Find where the given text appears and provide that cell's center as [X, Y] coordinate. 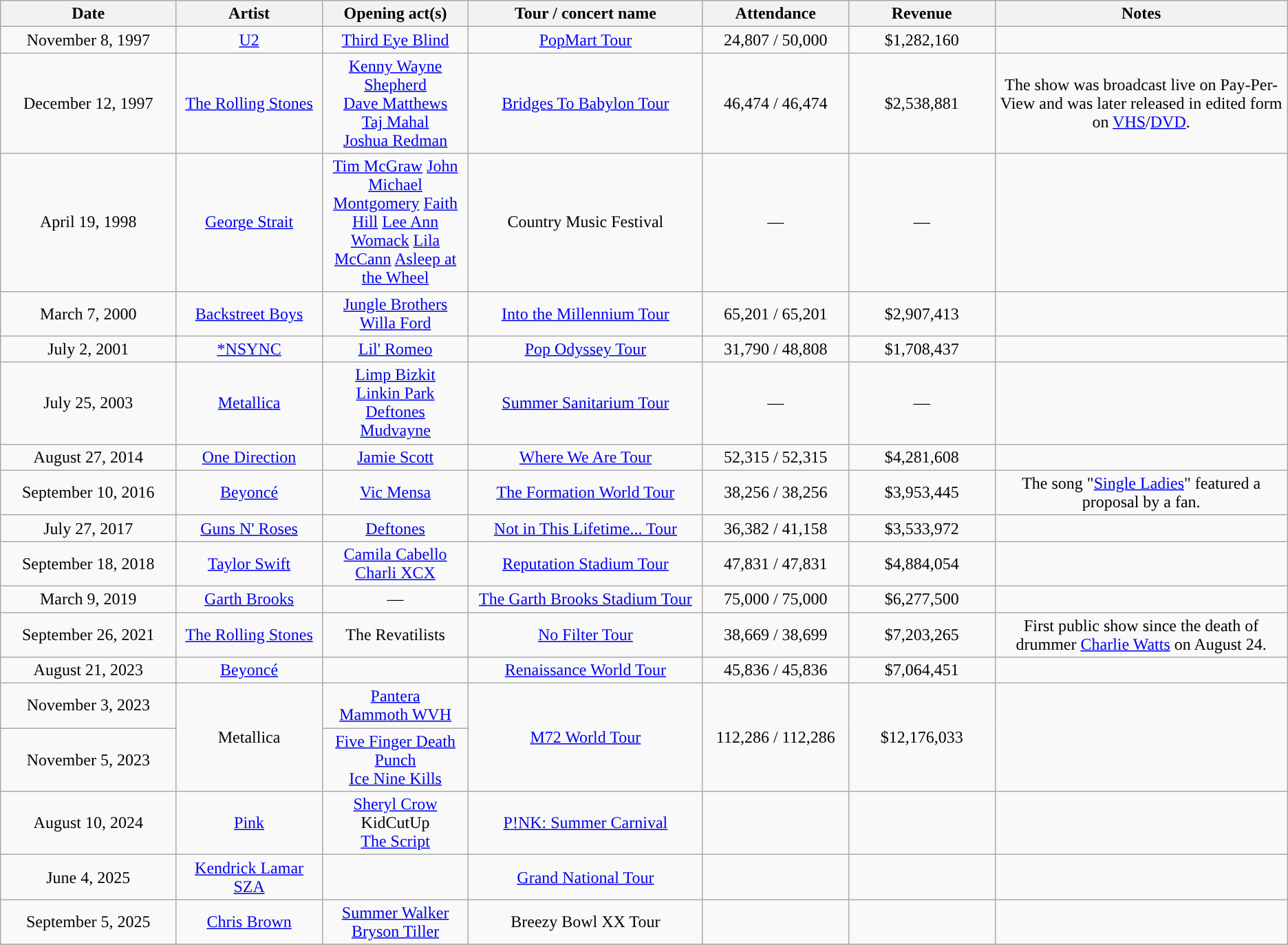
Five Finger Death PunchIce Nine Kills [395, 760]
$6,277,500 [922, 599]
24,807 / 50,000 [776, 40]
Garth Brooks [249, 599]
June 4, 2025 [88, 877]
April 19, 1998 [88, 222]
36,382 / 41,158 [776, 528]
November 3, 2023 [88, 706]
November 8, 1997 [88, 40]
*NSYNC [249, 349]
Date [88, 14]
75,000 / 75,000 [776, 599]
August 27, 2014 [88, 457]
Pop Odyssey Tour [586, 349]
September 18, 2018 [88, 563]
M72 World Tour [586, 738]
38,256 / 38,256 [776, 493]
$7,203,265 [922, 635]
Artist [249, 14]
August 21, 2023 [88, 670]
$1,282,160 [922, 40]
$4,884,054 [922, 563]
$1,708,437 [922, 349]
$12,176,033 [922, 738]
March 9, 2019 [88, 599]
Sheryl CrowKidCutUpThe Script [395, 823]
Deftones [395, 528]
Kenny Wayne ShepherdDave MatthewsTaj MahalJoshua Redman [395, 103]
Third Eye Blind [395, 40]
July 25, 2003 [88, 403]
Jamie Scott [395, 457]
PanteraMammoth WVH [395, 706]
52,315 / 52,315 [776, 457]
September 10, 2016 [88, 493]
$2,538,881 [922, 103]
Notes [1141, 14]
Backstreet Boys [249, 314]
Reputation Stadium Tour [586, 563]
Taylor Swift [249, 563]
Into the Millennium Tour [586, 314]
Where We Are Tour [586, 457]
112,286 / 112,286 [776, 738]
September 26, 2021 [88, 635]
45,836 / 45,836 [776, 670]
Camila CabelloCharli XCX [395, 563]
First public show since the death of drummer Charlie Watts on August 24. [1141, 635]
47,831 / 47,831 [776, 563]
Jungle BrothersWilla Ford [395, 314]
Vic Mensa [395, 493]
$4,281,608 [922, 457]
Breezy Bowl XX Tour [586, 922]
38,669 / 38,699 [776, 635]
November 5, 2023 [88, 760]
Lil' Romeo [395, 349]
Attendance [776, 14]
Tim McGraw John Michael Montgomery Faith Hill Lee Ann Womack Lila McCann Asleep at the Wheel [395, 222]
One Direction [249, 457]
Country Music Festival [586, 222]
46,474 / 46,474 [776, 103]
Revenue [922, 14]
July 27, 2017 [88, 528]
Bridges To Babylon Tour [586, 103]
March 7, 2000 [88, 314]
$3,533,972 [922, 528]
Summer Sanitarium Tour [586, 403]
Limp BizkitLinkin ParkDeftonesMudvayne [395, 403]
P!NK: Summer Carnival [586, 823]
The song "Single Ladies" featured a proposal by a fan. [1141, 493]
The show was broadcast live on Pay-Per-View and was later released in edited form on VHS/DVD. [1141, 103]
$7,064,451 [922, 670]
September 5, 2025 [88, 922]
31,790 / 48,808 [776, 349]
No Filter Tour [586, 635]
The Revatilists [395, 635]
Grand National Tour [586, 877]
August 10, 2024 [88, 823]
Pink [249, 823]
Summer WalkerBryson Tiller [395, 922]
The Garth Brooks Stadium Tour [586, 599]
U2 [249, 40]
$2,907,413 [922, 314]
Kendrick LamarSZA [249, 877]
December 12, 1997 [88, 103]
The Formation World Tour [586, 493]
Guns N' Roses [249, 528]
Opening act(s) [395, 14]
Chris Brown [249, 922]
$3,953,445 [922, 493]
George Strait [249, 222]
Tour / concert name [586, 14]
Not in This Lifetime... Tour [586, 528]
PopMart Tour [586, 40]
Renaissance World Tour [586, 670]
65,201 / 65,201 [776, 314]
July 2, 2001 [88, 349]
